For the text-containing cell, return its midpoint in [x, y] coordinate format. 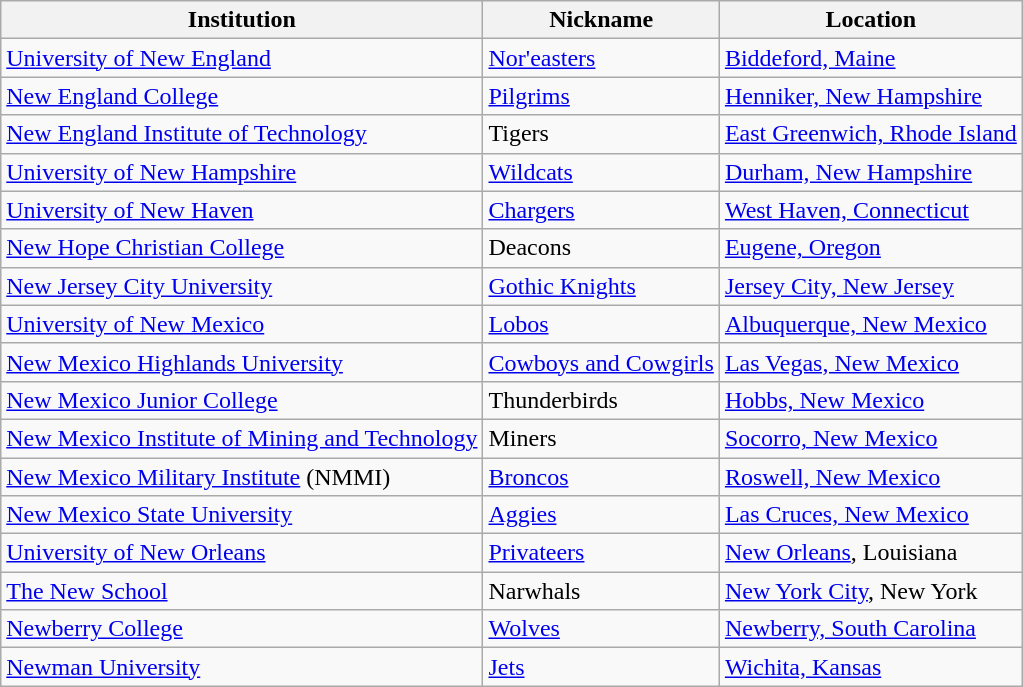
Socorro, New Mexico [870, 438]
Newberry, South Carolina [870, 629]
University of New Hampshire [242, 172]
Lobos [601, 324]
Thunderbirds [601, 400]
New England Institute of Technology [242, 134]
Durham, New Hampshire [870, 172]
Wildcats [601, 172]
The New School [242, 591]
Wichita, Kansas [870, 667]
Las Vegas, New Mexico [870, 362]
Las Cruces, New Mexico [870, 515]
Narwhals [601, 591]
University of New Mexico [242, 324]
Biddeford, Maine [870, 58]
West Haven, Connecticut [870, 210]
Chargers [601, 210]
Cowboys and Cowgirls [601, 362]
Roswell, New Mexico [870, 477]
Broncos [601, 477]
Tigers [601, 134]
Nor'easters [601, 58]
Newman University [242, 667]
New Mexico State University [242, 515]
New Mexico Junior College [242, 400]
Gothic Knights [601, 286]
University of New England [242, 58]
Hobbs, New Mexico [870, 400]
Henniker, New Hampshire [870, 96]
Location [870, 20]
Wolves [601, 629]
Aggies [601, 515]
East Greenwich, Rhode Island [870, 134]
Miners [601, 438]
Nickname [601, 20]
New York City, New York [870, 591]
New England College [242, 96]
New Mexico Military Institute (NMMI) [242, 477]
Privateers [601, 553]
Pilgrims [601, 96]
University of New Haven [242, 210]
Deacons [601, 248]
New Hope Christian College [242, 248]
New Mexico Institute of Mining and Technology [242, 438]
Newberry College [242, 629]
New Mexico Highlands University [242, 362]
Jersey City, New Jersey [870, 286]
New Jersey City University [242, 286]
Institution [242, 20]
Eugene, Oregon [870, 248]
Albuquerque, New Mexico [870, 324]
Jets [601, 667]
University of New Orleans [242, 553]
New Orleans, Louisiana [870, 553]
